Identify which cell holds the provided text, then report its (X, Y) central coordinate. 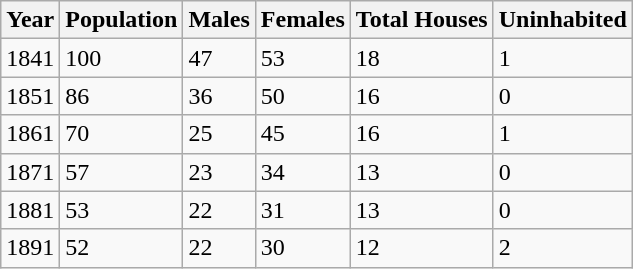
Males (219, 20)
25 (219, 134)
Uninhabited (562, 20)
Year (30, 20)
50 (302, 96)
31 (302, 210)
Total Houses (422, 20)
1891 (30, 248)
47 (219, 58)
Population (122, 20)
2 (562, 248)
45 (302, 134)
57 (122, 172)
23 (219, 172)
1871 (30, 172)
12 (422, 248)
30 (302, 248)
1861 (30, 134)
18 (422, 58)
36 (219, 96)
86 (122, 96)
70 (122, 134)
Females (302, 20)
1851 (30, 96)
100 (122, 58)
1881 (30, 210)
34 (302, 172)
1841 (30, 58)
52 (122, 248)
